Determine the [x, y] coordinate at the center of the cell enclosing the given text.  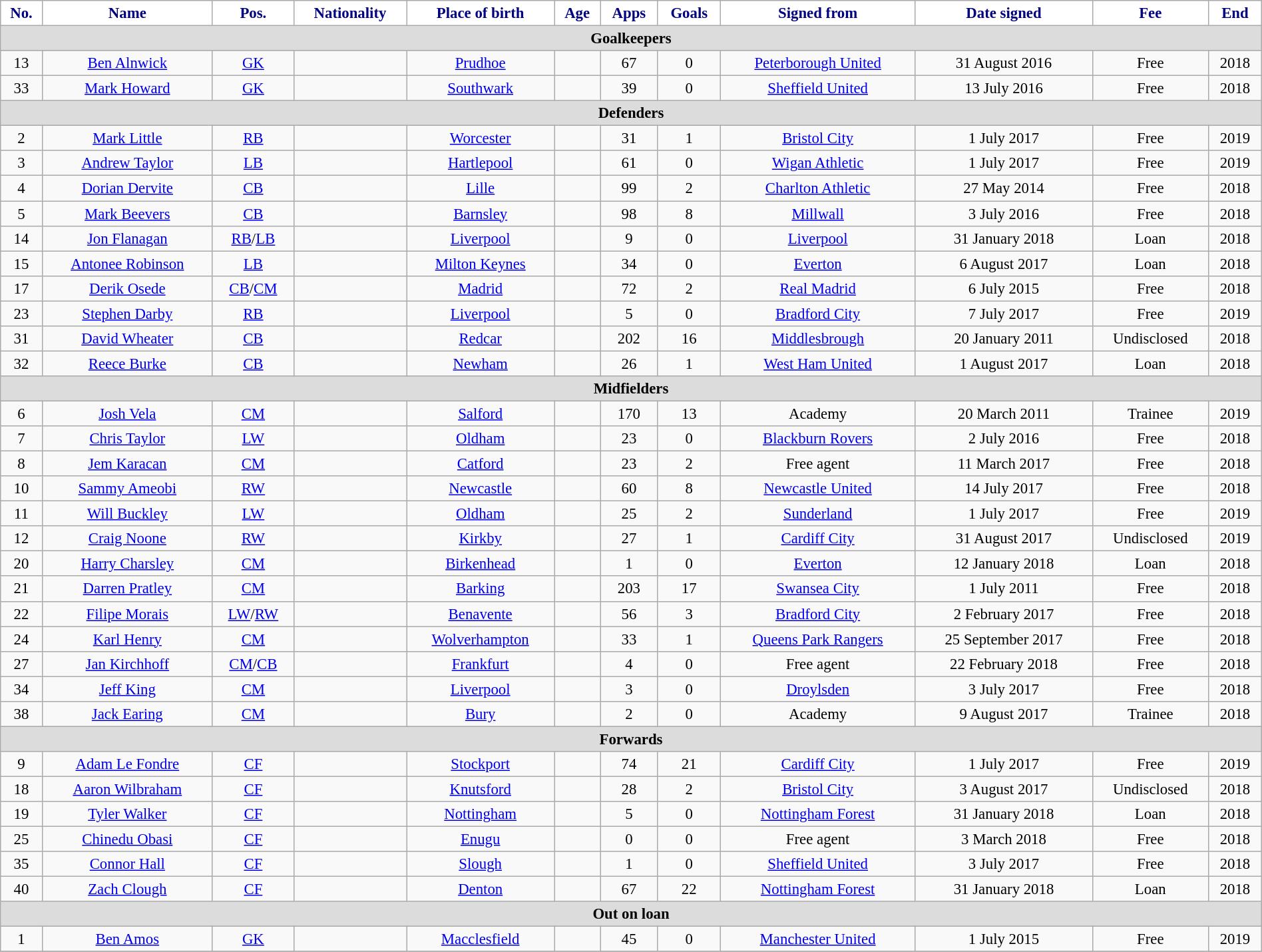
Knutsford [481, 789]
Newcastle United [817, 489]
Aaron Wilbraham [127, 789]
Goals [689, 13]
28 [630, 789]
26 [630, 363]
Queens Park Rangers [817, 639]
Stephen Darby [127, 314]
Ben Alnwick [127, 63]
45 [630, 939]
Wigan Athletic [817, 163]
Barking [481, 589]
Forwards [631, 739]
Pos. [253, 13]
Antonee Robinson [127, 264]
End [1235, 13]
Reece Burke [127, 363]
61 [630, 163]
19 [21, 814]
14 [21, 238]
Andrew Taylor [127, 163]
Tyler Walker [127, 814]
Wolverhampton [481, 639]
31 August 2017 [1004, 539]
Southwark [481, 89]
Jack Earing [127, 714]
Bury [481, 714]
Worcester [481, 138]
Slough [481, 864]
Redcar [481, 339]
12 January 2018 [1004, 564]
170 [630, 413]
24 [21, 639]
39 [630, 89]
Adam Le Fondre [127, 764]
CB/CM [253, 288]
Will Buckley [127, 514]
Signed from [817, 13]
David Wheater [127, 339]
16 [689, 339]
7 [21, 439]
Sunderland [817, 514]
11 [21, 514]
Jon Flanagan [127, 238]
Denton [481, 889]
Josh Vela [127, 413]
3 July 2016 [1004, 214]
31 August 2016 [1004, 63]
9 August 2017 [1004, 714]
Peterborough United [817, 63]
Sammy Ameobi [127, 489]
Mark Beevers [127, 214]
Middlesbrough [817, 339]
Droylsden [817, 689]
38 [21, 714]
3 August 2017 [1004, 789]
12 [21, 539]
Blackburn Rovers [817, 439]
35 [21, 864]
Ben Amos [127, 939]
3 March 2018 [1004, 839]
Goalkeepers [631, 39]
20 January 2011 [1004, 339]
6 August 2017 [1004, 264]
74 [630, 764]
6 July 2015 [1004, 288]
Real Madrid [817, 288]
99 [630, 188]
203 [630, 589]
Jan Kirchhoff [127, 664]
Prudhoe [481, 63]
Harry Charsley [127, 564]
Age [578, 13]
11 March 2017 [1004, 464]
Millwall [817, 214]
Stockport [481, 764]
Fee [1150, 13]
Nationality [350, 13]
20 March 2011 [1004, 413]
Macclesfield [481, 939]
Dorian Dervite [127, 188]
Zach Clough [127, 889]
202 [630, 339]
Benavente [481, 614]
Name [127, 13]
Manchester United [817, 939]
Madrid [481, 288]
Lille [481, 188]
14 July 2017 [1004, 489]
40 [21, 889]
West Ham United [817, 363]
Frankfurt [481, 664]
Mark Little [127, 138]
Charlton Athletic [817, 188]
Connor Hall [127, 864]
60 [630, 489]
15 [21, 264]
10 [21, 489]
Hartlepool [481, 163]
27 May 2014 [1004, 188]
Birkenhead [481, 564]
Mark Howard [127, 89]
1 July 2015 [1004, 939]
22 February 2018 [1004, 664]
Enugu [481, 839]
Defenders [631, 113]
Craig Noone [127, 539]
Newcastle [481, 489]
Karl Henry [127, 639]
2 February 2017 [1004, 614]
Midfielders [631, 389]
56 [630, 614]
18 [21, 789]
Jem Karacan [127, 464]
LW/RW [253, 614]
Chris Taylor [127, 439]
Jeff King [127, 689]
Newham [481, 363]
Chinedu Obasi [127, 839]
Apps [630, 13]
Salford [481, 413]
Place of birth [481, 13]
Nottingham [481, 814]
CM/CB [253, 664]
No. [21, 13]
32 [21, 363]
6 [21, 413]
Kirkby [481, 539]
Out on loan [631, 914]
13 July 2016 [1004, 89]
20 [21, 564]
72 [630, 288]
Catford [481, 464]
Derik Osede [127, 288]
Filipe Morais [127, 614]
Date signed [1004, 13]
Barnsley [481, 214]
7 July 2017 [1004, 314]
RB/LB [253, 238]
2 July 2016 [1004, 439]
1 July 2011 [1004, 589]
Darren Pratley [127, 589]
Swansea City [817, 589]
98 [630, 214]
25 September 2017 [1004, 639]
Milton Keynes [481, 264]
1 August 2017 [1004, 363]
